From the cell containing the given text, extract its center point as (x, y) coordinate. 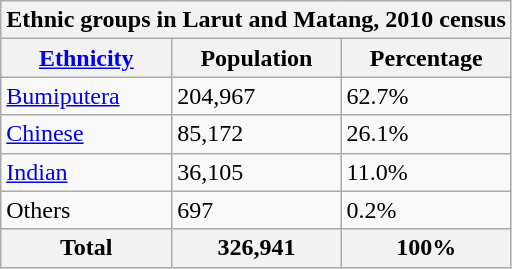
Percentage (426, 58)
85,172 (256, 134)
100% (426, 248)
Ethnic groups in Larut and Matang, 2010 census (256, 20)
11.0% (426, 172)
Population (256, 58)
204,967 (256, 96)
26.1% (426, 134)
0.2% (426, 210)
Chinese (86, 134)
697 (256, 210)
Bumiputera (86, 96)
Total (86, 248)
Others (86, 210)
326,941 (256, 248)
Ethnicity (86, 58)
62.7% (426, 96)
36,105 (256, 172)
Indian (86, 172)
